From the cell containing the given text, extract its center point as (x, y) coordinate. 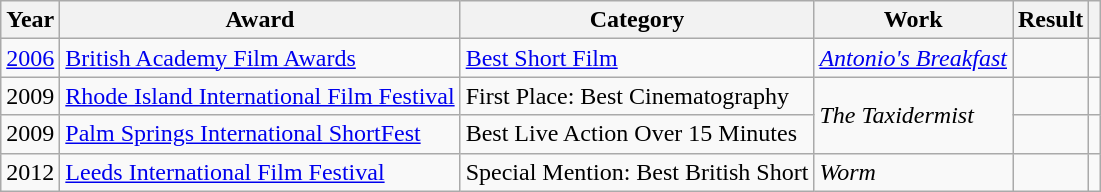
Rhode Island International Film Festival (260, 96)
Antonio's Breakfast (914, 58)
First Place: Best Cinematography (637, 96)
Award (260, 20)
Result (1050, 20)
Work (914, 20)
British Academy Film Awards (260, 58)
2012 (30, 172)
Leeds International Film Festival (260, 172)
Best Live Action Over 15 Minutes (637, 134)
Palm Springs International ShortFest (260, 134)
2006 (30, 58)
Special Mention: Best British Short (637, 172)
Best Short Film (637, 58)
Worm (914, 172)
The Taxidermist (914, 115)
Category (637, 20)
Year (30, 20)
